Output the [x, y] coordinate of the center of the cell containing the given text.  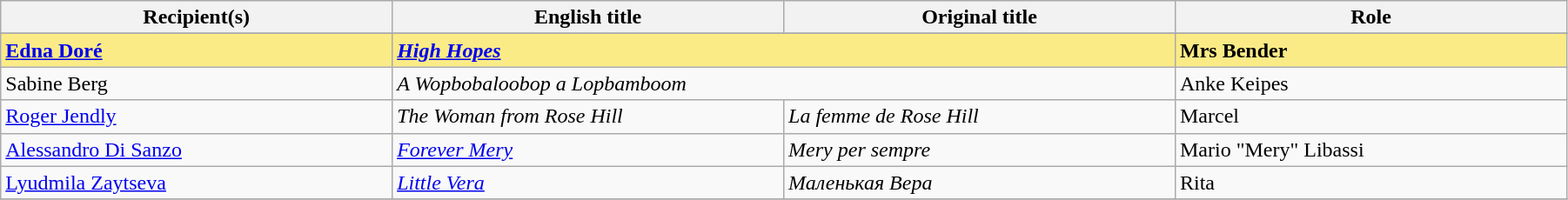
Mario "Mery" Libassi [1370, 150]
Rita [1370, 183]
Forever Mery [588, 150]
English title [588, 17]
Anke Keipes [1370, 83]
Alessandro Di Sanzo [197, 150]
La femme de Rose Hill [980, 117]
High Hopes [784, 50]
A Wopbobaloobop a Lopbamboom [784, 83]
The Woman from Rose Hill [588, 117]
Sabine Berg [197, 83]
Original title [980, 17]
Recipient(s) [197, 17]
Roger Jendly [197, 117]
Role [1370, 17]
Lyudmila Zaytseva [197, 183]
Little Vera [588, 183]
Маленькая Вера [980, 183]
Edna Doré [197, 50]
Mrs Bender [1370, 50]
Marcel [1370, 117]
Mery per sempre [980, 150]
